Provide the (x, y) coordinate of the cell's center where the given text is located.  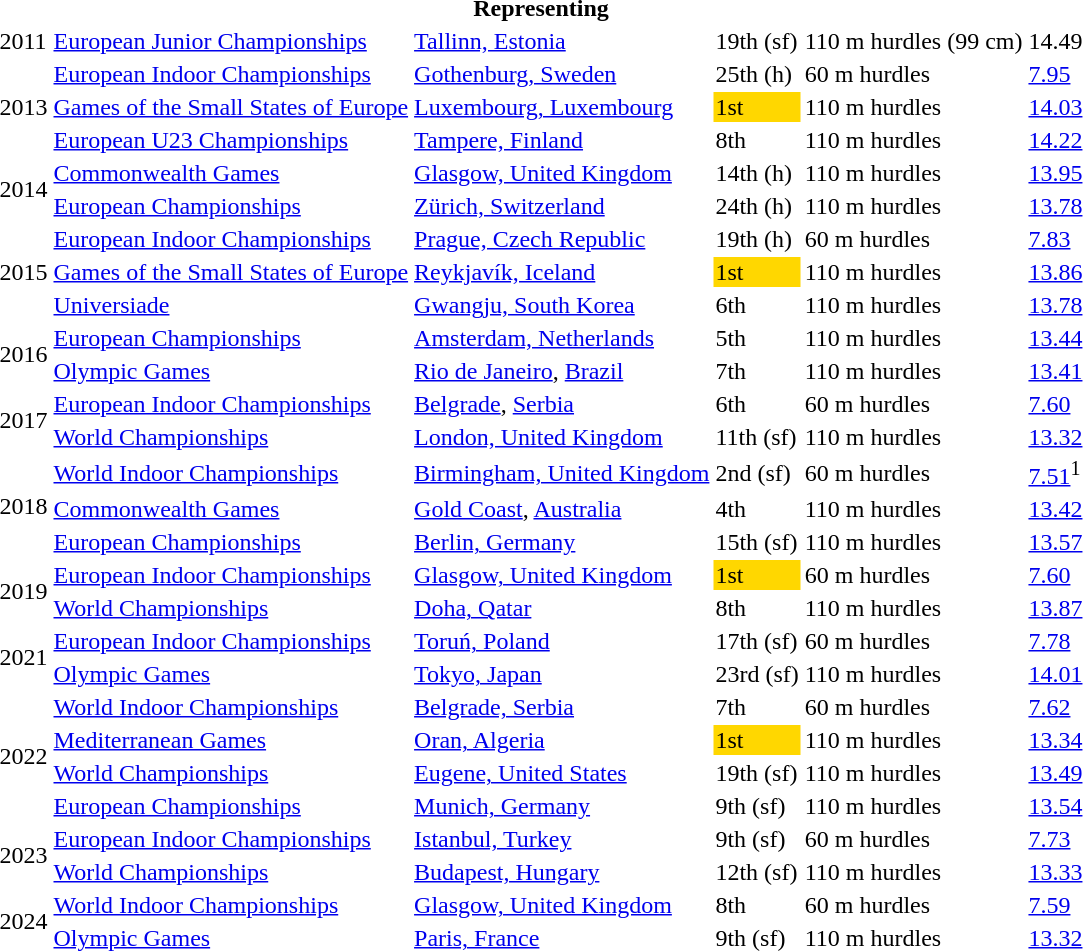
Birmingham, United Kingdom (562, 473)
Reykjavík, Iceland (562, 272)
14th (h) (757, 173)
19th (h) (757, 239)
Zürich, Switzerland (562, 206)
5th (757, 338)
Doha, Qatar (562, 608)
17th (sf) (757, 641)
Luxembourg, Luxembourg (562, 107)
25th (h) (757, 74)
110 m hurdles (99 cm) (914, 41)
Gothenburg, Sweden (562, 74)
Munich, Germany (562, 806)
Tallinn, Estonia (562, 41)
Prague, Czech Republic (562, 239)
Universiade (231, 305)
Rio de Janeiro, Brazil (562, 371)
Eugene, United States (562, 773)
Budapest, Hungary (562, 872)
2nd (sf) (757, 473)
Toruń, Poland (562, 641)
15th (sf) (757, 542)
11th (sf) (757, 437)
Berlin, Germany (562, 542)
Mediterranean Games (231, 740)
Istanbul, Turkey (562, 839)
European U23 Championships (231, 140)
Oran, Algeria (562, 740)
24th (h) (757, 206)
London, United Kingdom (562, 437)
Tampere, Finland (562, 140)
European Junior Championships (231, 41)
4th (757, 509)
23rd (sf) (757, 674)
Gold Coast, Australia (562, 509)
Gwangju, South Korea (562, 305)
Tokyo, Japan (562, 674)
Amsterdam, Netherlands (562, 338)
12th (sf) (757, 872)
